Identify which cell holds the provided text, then report its (x, y) central coordinate. 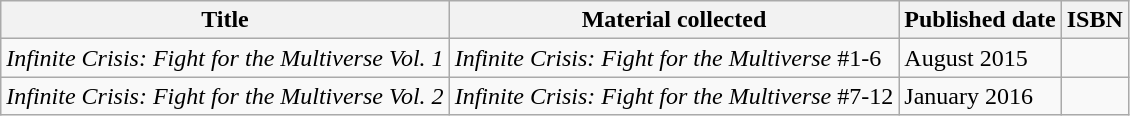
January 2016 (980, 96)
Title (225, 20)
August 2015 (980, 58)
Published date (980, 20)
Infinite Crisis: Fight for the Multiverse Vol. 2 (225, 96)
Infinite Crisis: Fight for the Multiverse #1-6 (674, 58)
Infinite Crisis: Fight for the Multiverse Vol. 1 (225, 58)
ISBN (1094, 20)
Infinite Crisis: Fight for the Multiverse #7-12 (674, 96)
Material collected (674, 20)
